Capture the cell that displays the provided text and extract its (x, y) central coordinate. 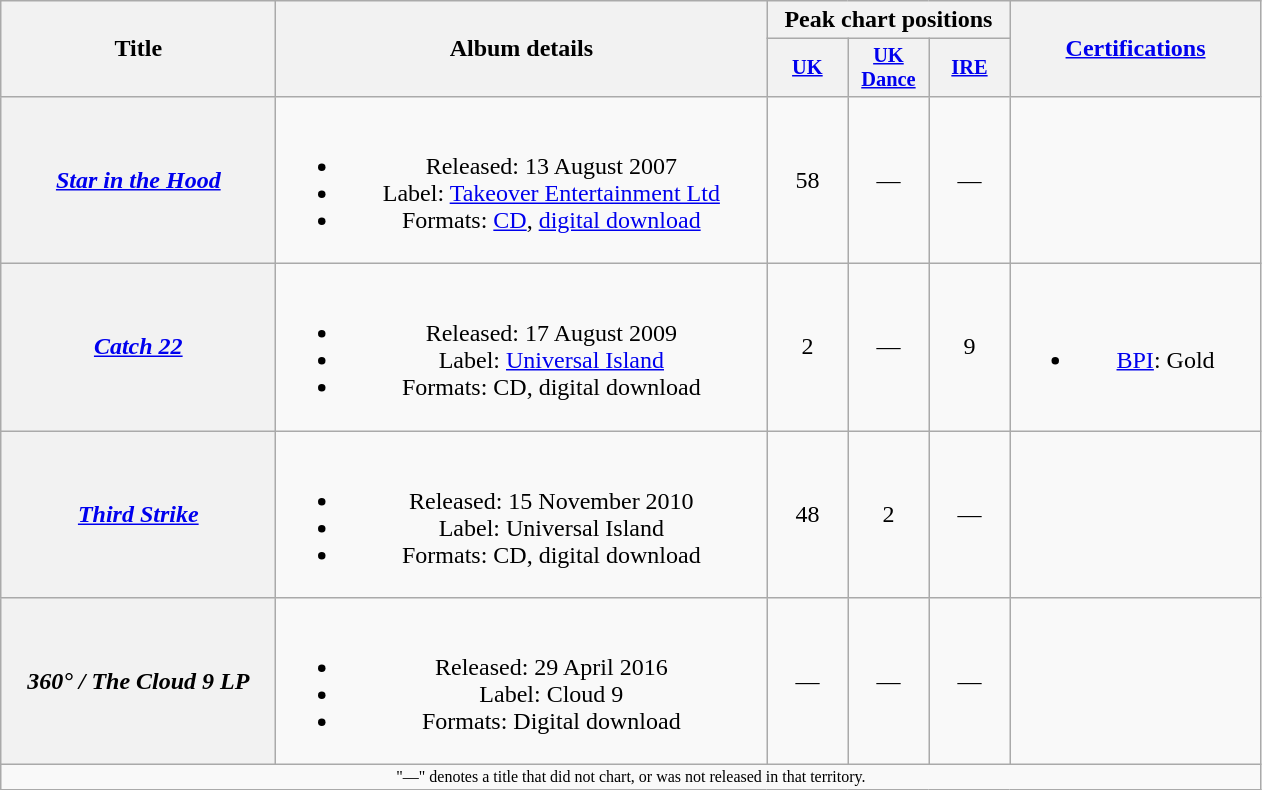
Released: 29 April 2016Label: Cloud 9Formats: Digital download (522, 682)
Released: 17 August 2009Label: Universal IslandFormats: CD, digital download (522, 348)
UK (808, 68)
"—" denotes a title that did not chart, or was not released in that territory. (631, 777)
IRE (970, 68)
Album details (522, 49)
9 (970, 348)
48 (808, 514)
Released: 15 November 2010Label: Universal IslandFormats: CD, digital download (522, 514)
Catch 22 (138, 348)
Star in the Hood (138, 180)
Title (138, 49)
360° / The Cloud 9 LP (138, 682)
Third Strike (138, 514)
Released: 13 August 2007Label: Takeover Entertainment LtdFormats: CD, digital download (522, 180)
BPI: Gold (1136, 348)
Certifications (1136, 49)
UKDance (888, 68)
Peak chart positions (888, 20)
58 (808, 180)
